Detect which cell encompasses the target text, then output its [x, y] center coordinate. 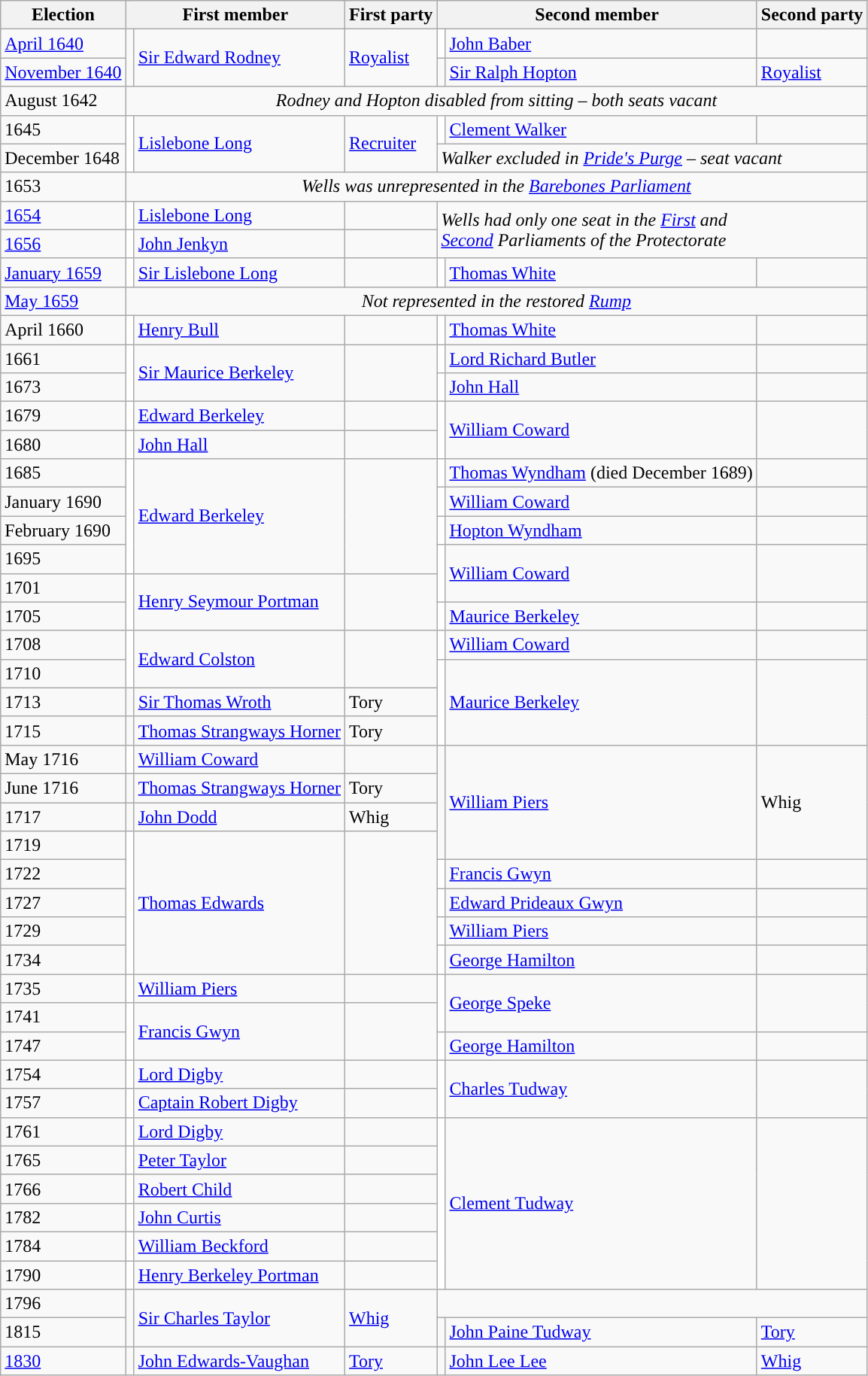
1790 [63, 1275]
Henry Seymour Portman [239, 602]
1685 [63, 473]
1654 [63, 215]
Sir Edward Rodney [239, 58]
John Curtis [239, 1217]
Walker excluded in Pride's Purge – seat vacant [652, 158]
Henry Bull [239, 330]
1679 [63, 416]
1717 [63, 816]
Peter Taylor [239, 1160]
John Edwards-Vaughan [239, 1361]
1766 [63, 1189]
Second member [597, 15]
Henry Berkeley Portman [239, 1275]
1695 [63, 559]
John Dodd [239, 816]
1719 [63, 846]
1830 [63, 1361]
Election [63, 15]
1656 [63, 244]
1705 [63, 616]
Sir Maurice Berkeley [239, 373]
1710 [63, 673]
1653 [63, 187]
1715 [63, 731]
Rodney and Hopton disabled from sitting – both seats vacant [496, 101]
February 1690 [63, 530]
1673 [63, 387]
1729 [63, 931]
August 1642 [63, 101]
1722 [63, 874]
1708 [63, 645]
Edward Colston [239, 659]
John Baber [601, 44]
Sir Ralph Hopton [601, 72]
November 1640 [63, 72]
Clement Walker [601, 129]
1784 [63, 1246]
April 1640 [63, 44]
1782 [63, 1217]
John Lee Lee [601, 1361]
May 1659 [63, 301]
1735 [63, 989]
Clement Tudway [601, 1203]
June 1716 [63, 788]
1734 [63, 960]
Charles Tudway [601, 1089]
Thomas Edwards [239, 903]
Recruiter [391, 144]
1741 [63, 1017]
Captain Robert Digby [239, 1103]
Wells had only one seat in the First and Second Parliaments of the Protectorate [652, 229]
1645 [63, 129]
1701 [63, 588]
Second party [812, 15]
George Speke [601, 1003]
May 1716 [63, 759]
January 1659 [63, 272]
April 1660 [63, 330]
1713 [63, 702]
First party [391, 15]
Thomas Wyndham (died December 1689) [601, 473]
December 1648 [63, 158]
January 1690 [63, 502]
1754 [63, 1074]
First member [235, 15]
Sir Thomas Wroth [239, 702]
1757 [63, 1103]
1727 [63, 903]
1765 [63, 1160]
Hopton Wyndham [601, 530]
1815 [63, 1332]
1796 [63, 1304]
Wells was unrepresented in the Barebones Parliament [496, 187]
Edward Prideaux Gwyn [601, 903]
Not represented in the restored Rump [496, 301]
Lord Richard Butler [601, 359]
1761 [63, 1131]
John Paine Tudway [601, 1332]
John Jenkyn [239, 244]
1747 [63, 1046]
Robert Child [239, 1189]
1661 [63, 359]
Sir Charles Taylor [239, 1318]
1680 [63, 445]
Sir Lislebone Long [239, 272]
William Beckford [239, 1246]
